Capture the cell that displays the provided text and extract its [x, y] central coordinate. 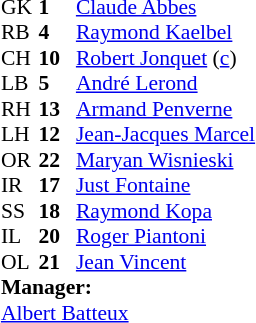
Jean Vincent [166, 262]
CH [20, 58]
LH [20, 135]
17 [57, 185]
RH [20, 109]
IL [20, 237]
18 [57, 211]
SS [20, 211]
10 [57, 58]
21 [57, 262]
LB [20, 83]
Raymond Kaelbel [166, 33]
4 [57, 33]
Maryan Wisnieski [166, 160]
Jean-Jacques Marcel [166, 135]
Robert Jonquet (c) [166, 58]
Armand Penverne [166, 109]
12 [57, 135]
Roger Piantoni [166, 237]
André Lerond [166, 83]
5 [57, 83]
OL [20, 262]
Manager: [128, 287]
13 [57, 109]
IR [20, 185]
20 [57, 237]
OR [20, 160]
22 [57, 160]
RB [20, 33]
Raymond Kopa [166, 211]
Just Fontaine [166, 185]
